Pinpoint the cell where the given text exists, returning its (X, Y) midpoint coordinate. 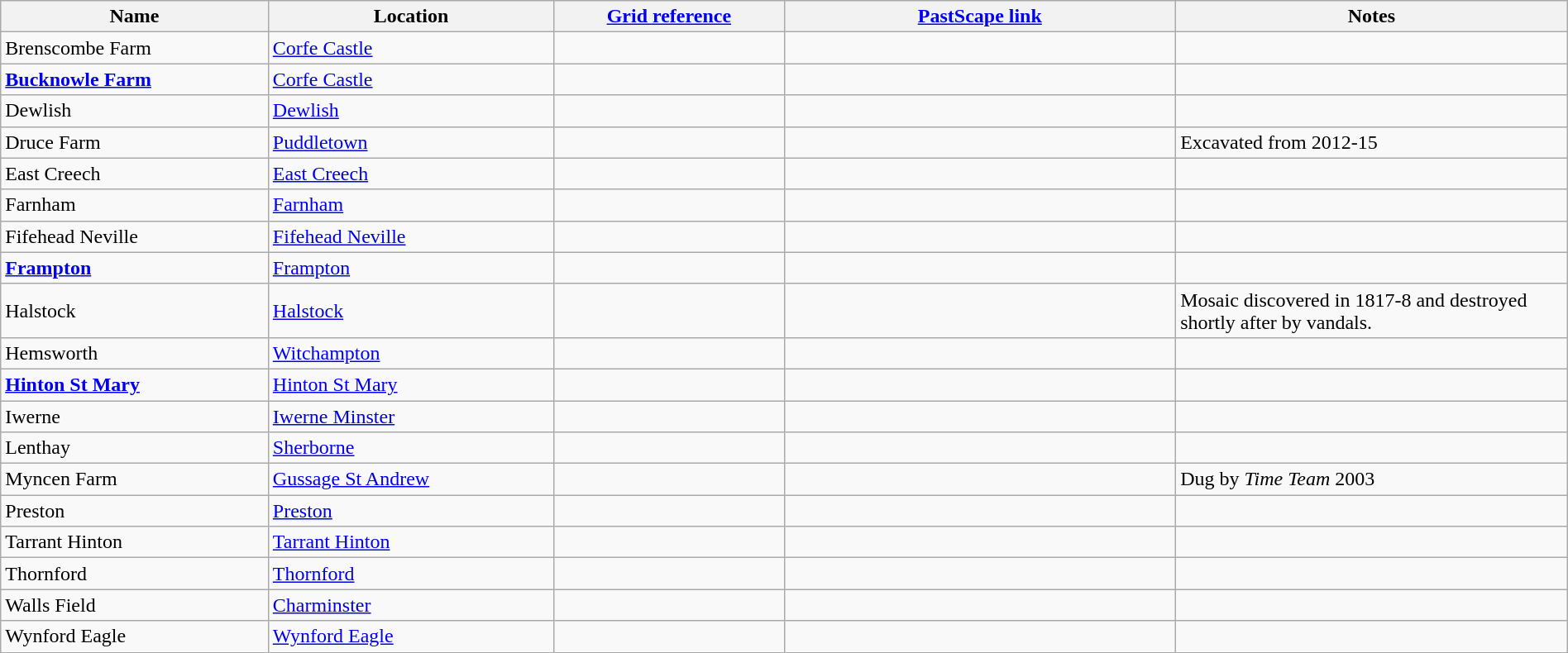
Dug by Time Team 2003 (1372, 479)
Walls Field (135, 605)
Myncen Farm (135, 479)
Witchampton (410, 353)
Iwerne Minster (410, 416)
Location (410, 17)
Bucknowle Farm (135, 79)
Excavated from 2012-15 (1372, 142)
Name (135, 17)
Charminster (410, 605)
Hemsworth (135, 353)
Druce Farm (135, 142)
Sherborne (410, 448)
Lenthay (135, 448)
Mosaic discovered in 1817-8 and destroyed shortly after by vandals. (1372, 311)
Notes (1372, 17)
PastScape link (980, 17)
Iwerne (135, 416)
Grid reference (669, 17)
Puddletown (410, 142)
Brenscombe Farm (135, 48)
Gussage St Andrew (410, 479)
